Locate the cell with the specified text and output its [x, y] center coordinate. 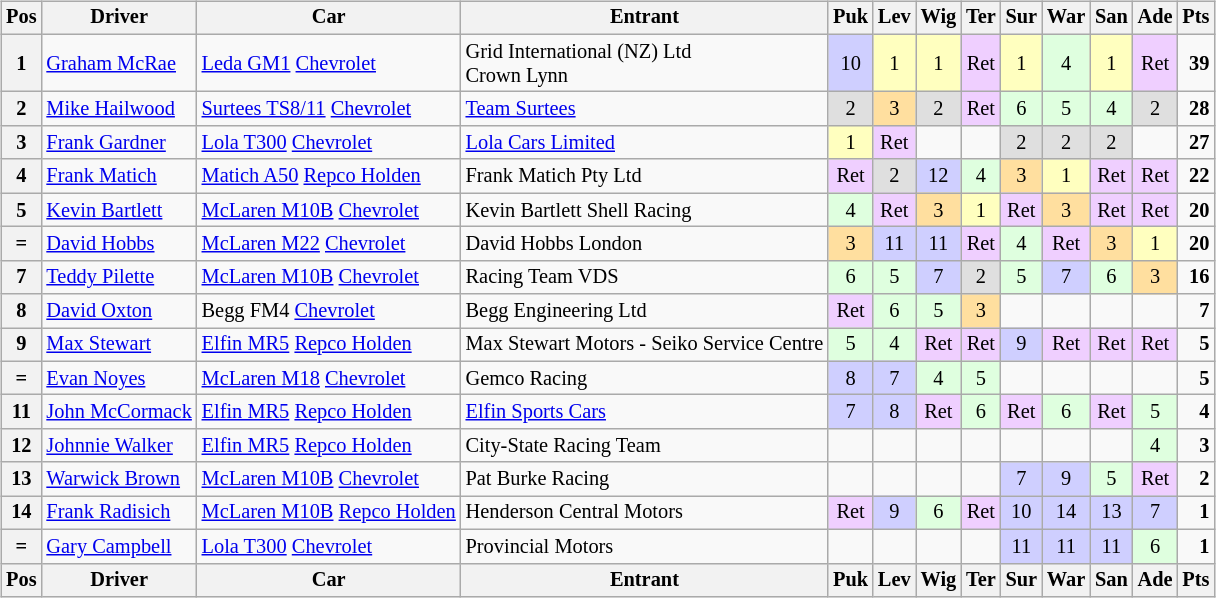
39 [1196, 63]
Begg Engineering Ltd [645, 311]
Max Stewart Motors - Seiko Service Centre [645, 345]
27 [1196, 143]
Kevin Bartlett Shell Racing [645, 210]
22 [1196, 176]
Surtees TS8/11 Chevrolet [329, 109]
Henderson Central Motors [645, 513]
Evan Noyes [118, 378]
Graham McRae [118, 63]
David Hobbs [118, 244]
Max Stewart [118, 345]
Matich A50 Repco Holden [329, 176]
Begg FM4 Chevrolet [329, 311]
Teddy Pilette [118, 277]
David Oxton [118, 311]
Warwick Brown [118, 479]
Frank Gardner [118, 143]
Elfin Sports Cars [645, 412]
City-State Racing Team [645, 446]
16 [1196, 277]
Gemco Racing [645, 378]
Kevin Bartlett [118, 210]
Grid International (NZ) Ltd Crown Lynn [645, 63]
David Hobbs London [645, 244]
Racing Team VDS [645, 277]
Mike Hailwood [118, 109]
Frank Radisich [118, 513]
Provincial Motors [645, 546]
John McCormack [118, 412]
Lola Cars Limited [645, 143]
Team Surtees [645, 109]
McLaren M18 Chevrolet [329, 378]
McLaren M10B Repco Holden [329, 513]
Frank Matich [118, 176]
Gary Campbell [118, 546]
28 [1196, 109]
McLaren M22 Chevrolet [329, 244]
Pat Burke Racing [645, 479]
Leda GM1 Chevrolet [329, 63]
Johnnie Walker [118, 446]
Frank Matich Pty Ltd [645, 176]
